Locate the cell with the specified text and output its [x, y] center coordinate. 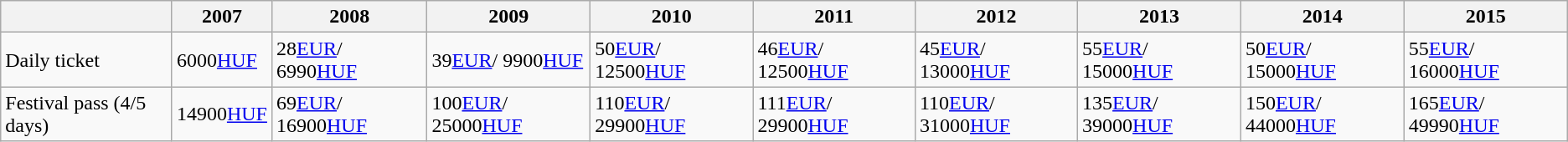
2008 [348, 17]
2010 [672, 17]
110EUR/ 29900HUF [672, 114]
135EUR/ 39000HUF [1159, 114]
39EUR/ 9900HUF [509, 60]
111EUR/ 29900HUF [834, 114]
50EUR/ 12500HUF [672, 60]
2007 [221, 17]
2012 [996, 17]
2015 [1486, 17]
110EUR/ 31000HUF [996, 114]
55EUR/ 16000HUF [1486, 60]
2009 [509, 17]
55EUR/ 15000HUF [1159, 60]
2011 [834, 17]
14900HUF [221, 114]
Festival pass (4/5 days) [87, 114]
69EUR/ 16900HUF [348, 114]
2013 [1159, 17]
28EUR/ 6990HUF [348, 60]
150EUR/ 44000HUF [1322, 114]
45EUR/ 13000HUF [996, 60]
46EUR/ 12500HUF [834, 60]
100EUR/ 25000HUF [509, 114]
165EUR/ 49990HUF [1486, 114]
2014 [1322, 17]
6000HUF [221, 60]
50EUR/ 15000HUF [1322, 60]
Daily ticket [87, 60]
